For the text-containing cell, return its midpoint in [X, Y] coordinate format. 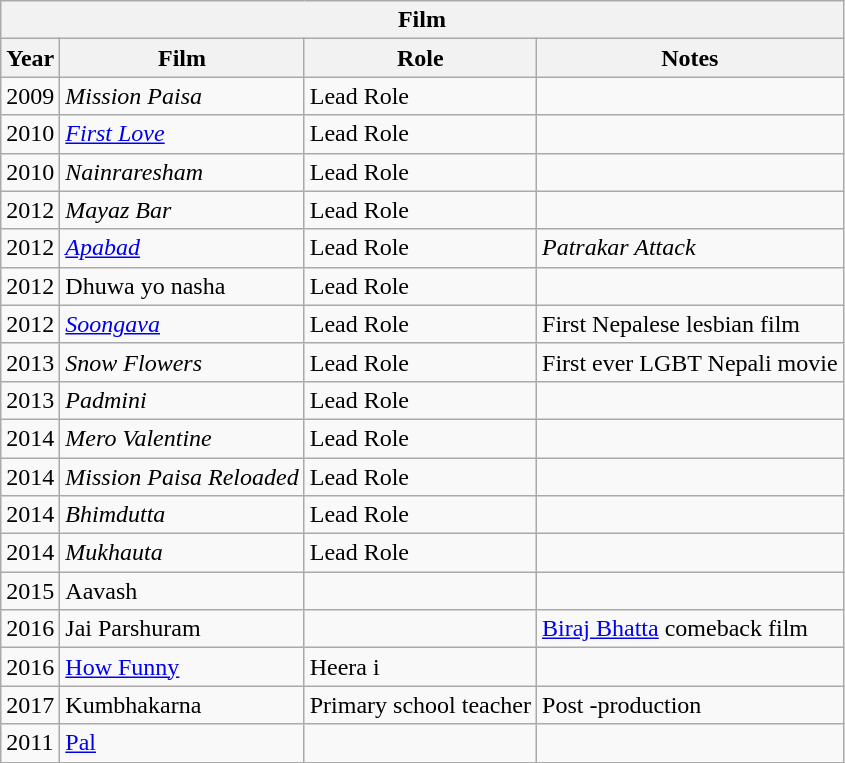
Biraj Bhatta comeback film [690, 629]
Notes [690, 58]
Snow Flowers [182, 362]
Mayaz Bar [182, 210]
2015 [30, 591]
Bhimdutta [182, 515]
Mukhauta [182, 553]
First Nepalese lesbian film [690, 324]
Year [30, 58]
2009 [30, 96]
Patrakar Attack [690, 248]
First ever LGBT Nepali movie [690, 362]
First Love [182, 134]
Soongava [182, 324]
2011 [30, 743]
Apabad [182, 248]
Jai Parshuram [182, 629]
Kumbhakarna [182, 705]
Dhuwa yo nasha [182, 286]
How Funny [182, 667]
Post -production [690, 705]
Nainraresham [182, 172]
Heera i [420, 667]
Padmini [182, 400]
Role [420, 58]
Mission Paisa [182, 96]
Primary school teacher [420, 705]
Aavash [182, 591]
Mission Paisa Reloaded [182, 477]
Mero Valentine [182, 438]
Pal [182, 743]
2017 [30, 705]
